Determine the (x, y) coordinate at the center of the cell enclosing the given text.  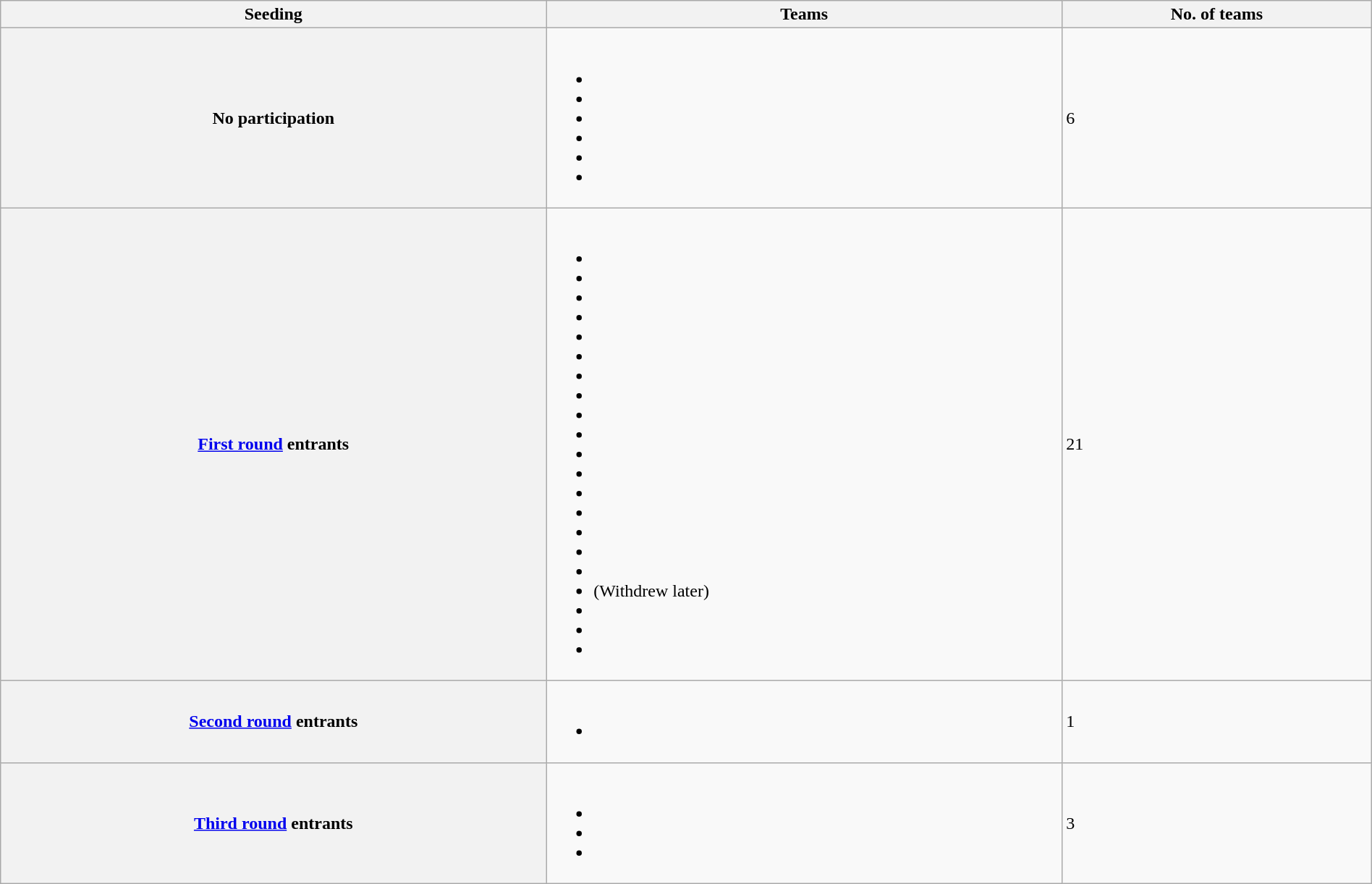
Third round entrants (274, 822)
No participation (274, 118)
First round entrants (274, 445)
Second round entrants (274, 721)
21 (1217, 445)
Seeding (274, 14)
3 (1217, 822)
6 (1217, 118)
Teams (805, 14)
(Withdrew later) (805, 445)
1 (1217, 721)
No. of teams (1217, 14)
